Scan for the cell matching the given text and deliver its [x, y] coordinate at center. 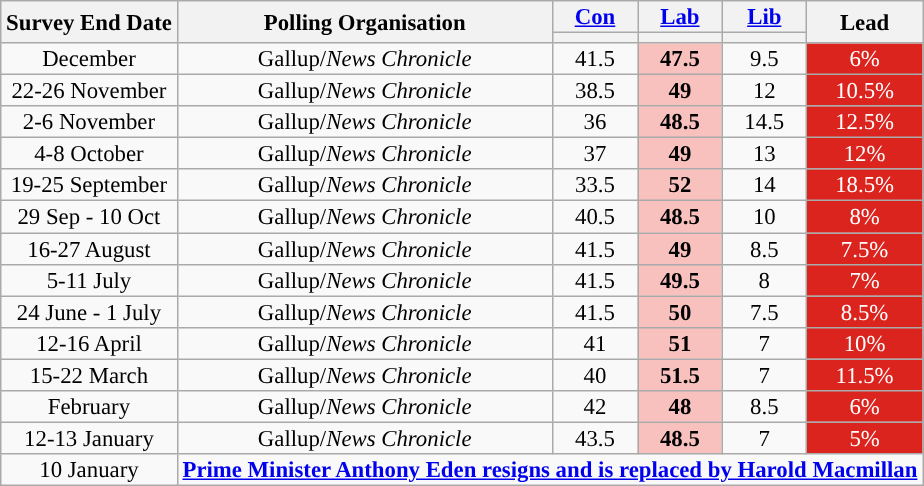
13 [764, 154]
10 January [89, 470]
51.5 [680, 375]
9.5 [764, 59]
14.5 [764, 122]
5-11 July [89, 280]
22-26 November [89, 91]
52 [680, 186]
38.5 [594, 91]
37 [594, 154]
47.5 [680, 59]
2-6 November [89, 122]
12% [864, 154]
8.5% [864, 312]
11.5% [864, 375]
16-27 August [89, 249]
43.5 [594, 438]
12-16 April [89, 343]
Con [594, 17]
December [89, 59]
15-22 March [89, 375]
50 [680, 312]
10% [864, 343]
Polling Organisation [364, 22]
7% [864, 280]
February [89, 407]
Survey End Date [89, 22]
Lab [680, 17]
33.5 [594, 186]
41 [594, 343]
36 [594, 122]
40.5 [594, 217]
24 June - 1 July [89, 312]
12.5% [864, 122]
19-25 September [89, 186]
12 [764, 91]
40 [594, 375]
48 [680, 407]
29 Sep - 10 Oct [89, 217]
5% [864, 438]
4-8 October [89, 154]
51 [680, 343]
8 [764, 280]
18.5% [864, 186]
12-13 January [89, 438]
Prime Minister Anthony Eden resigns and is replaced by Harold Macmillan [550, 470]
Lib [764, 17]
7.5 [764, 312]
10.5% [864, 91]
8% [864, 217]
Lead [864, 22]
7.5% [864, 249]
42 [594, 407]
49.5 [680, 280]
14 [764, 186]
10 [764, 217]
